From the cell containing the given text, extract its center point as [x, y] coordinate. 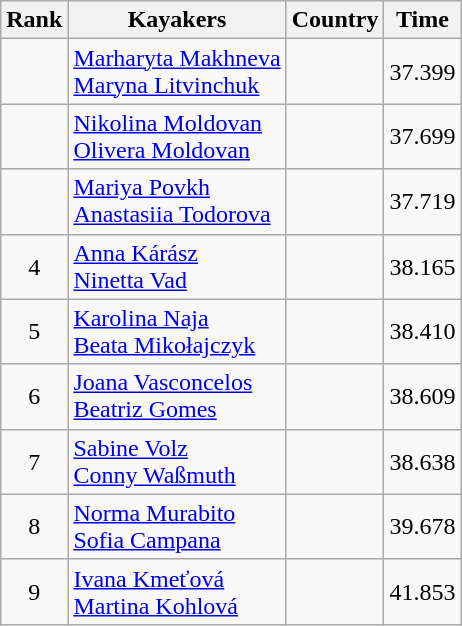
Joana VasconcelosBeatriz Gomes [177, 396]
Kayakers [177, 20]
4 [34, 266]
41.853 [422, 592]
Rank [34, 20]
8 [34, 526]
38.165 [422, 266]
Anna KárászNinetta Vad [177, 266]
7 [34, 462]
38.609 [422, 396]
Country [335, 20]
9 [34, 592]
Norma MurabitoSofia Campana [177, 526]
39.678 [422, 526]
Sabine VolzConny Waßmuth [177, 462]
37.719 [422, 202]
5 [34, 332]
37.699 [422, 136]
6 [34, 396]
38.638 [422, 462]
Ivana KmeťováMartina Kohlová [177, 592]
38.410 [422, 332]
Nikolina MoldovanOlivera Moldovan [177, 136]
Time [422, 20]
Marharyta MakhnevaMaryna Litvinchuk [177, 72]
Mariya PovkhAnastasiia Todorova [177, 202]
Karolina NajaBeata Mikołajczyk [177, 332]
37.399 [422, 72]
